Capture the cell that displays the provided text and extract its (x, y) central coordinate. 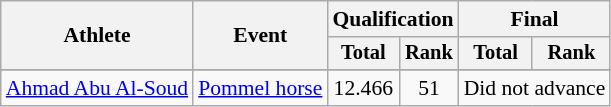
12.466 (363, 88)
Event (260, 36)
Athlete (97, 36)
51 (429, 88)
Did not advance (535, 88)
Ahmad Abu Al-Soud (97, 88)
Pommel horse (260, 88)
Final (535, 19)
Qualification (392, 19)
